Extract the (x, y) coordinate from the center of the cell holding the provided text.  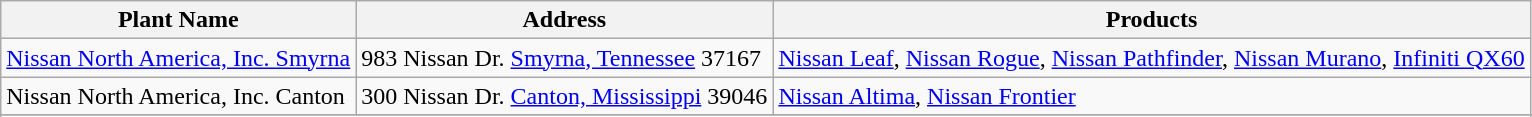
983 Nissan Dr. Smyrna, Tennessee 37167 (564, 58)
Nissan North America, Inc. Canton (178, 96)
Products (1152, 20)
Nissan Leaf, Nissan Rogue, Nissan Pathfinder, Nissan Murano, Infiniti QX60 (1152, 58)
Nissan North America, Inc. Smyrna (178, 58)
Plant Name (178, 20)
Address (564, 20)
Nissan Altima, Nissan Frontier (1152, 96)
300 Nissan Dr. Canton, Mississippi 39046 (564, 96)
